Search for the cell housing the specified text and yield its [x, y] center coordinate. 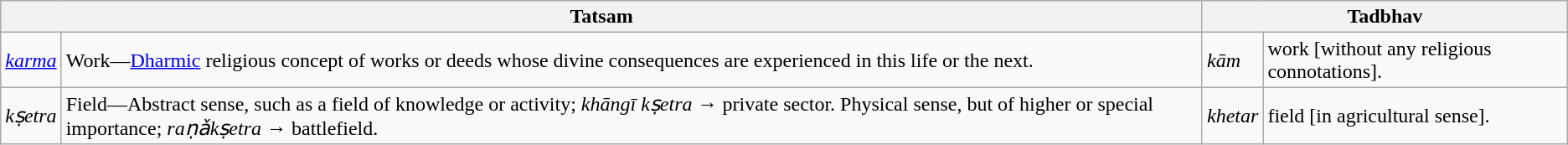
field [in agricultural sense]. [1416, 116]
khetar [1232, 116]
Tatsam [601, 17]
Work—Dharmic religious concept of works or deeds whose divine consequences are experienced in this life or the next. [632, 60]
kām [1232, 60]
kṣetra [31, 116]
work [without any religious connotations]. [1416, 60]
Tadbhav [1385, 17]
karma [31, 60]
